Find where the given text appears and provide that cell's center as [x, y] coordinate. 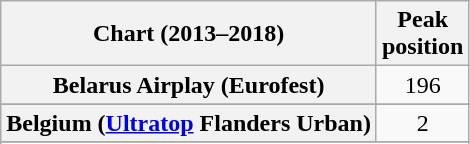
Peakposition [422, 34]
Belarus Airplay (Eurofest) [189, 85]
196 [422, 85]
Chart (2013–2018) [189, 34]
Belgium (Ultratop Flanders Urban) [189, 123]
2 [422, 123]
